Scan for the cell matching the given text and deliver its [X, Y] coordinate at center. 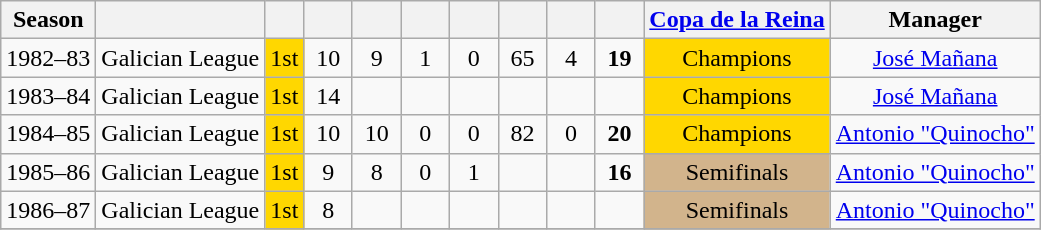
14 [328, 96]
65 [522, 58]
1986–87 [48, 210]
Copa de la Reina [737, 20]
20 [620, 134]
16 [620, 172]
1983–84 [48, 96]
Season [48, 20]
1984–85 [48, 134]
82 [522, 134]
19 [620, 58]
4 [572, 58]
Manager [935, 20]
1985–86 [48, 172]
1982–83 [48, 58]
